Determine the (x, y) coordinate at the center of the cell enclosing the given text.  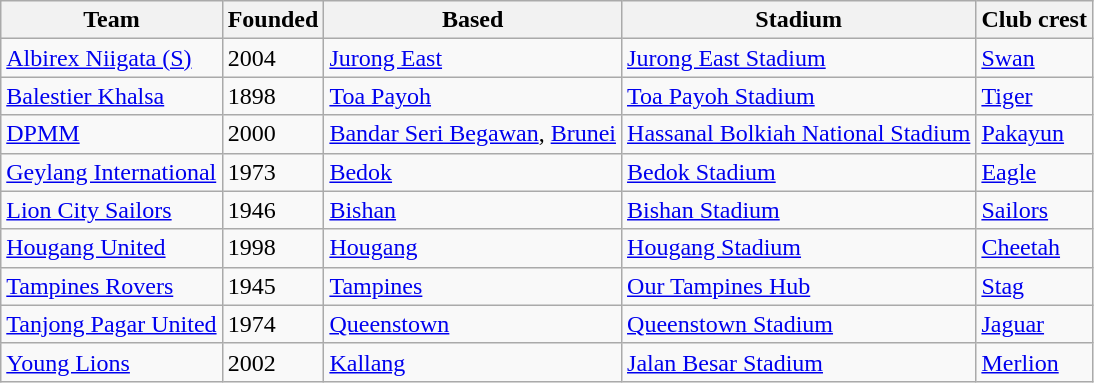
Albirex Niigata (S) (112, 58)
Based (473, 20)
Bedok (473, 172)
1998 (273, 248)
1974 (273, 324)
Toa Payoh Stadium (799, 96)
Hougang (473, 248)
DPMM (112, 134)
Jalan Besar Stadium (799, 362)
Cheetah (1034, 248)
1945 (273, 286)
Geylang International (112, 172)
Queenstown (473, 324)
Tampines Rovers (112, 286)
Our Tampines Hub (799, 286)
1973 (273, 172)
Hassanal Bolkiah National Stadium (799, 134)
Balestier Khalsa (112, 96)
Kallang (473, 362)
Eagle (1034, 172)
Founded (273, 20)
Hougang Stadium (799, 248)
Team (112, 20)
Stag (1034, 286)
2000 (273, 134)
Merlion (1034, 362)
Bishan (473, 210)
Jurong East Stadium (799, 58)
Young Lions (112, 362)
Queenstown Stadium (799, 324)
Hougang United (112, 248)
2002 (273, 362)
Tanjong Pagar United (112, 324)
Sailors (1034, 210)
Club crest (1034, 20)
Bishan Stadium (799, 210)
2004 (273, 58)
Bedok Stadium (799, 172)
1898 (273, 96)
1946 (273, 210)
Stadium (799, 20)
Toa Payoh (473, 96)
Bandar Seri Begawan, Brunei (473, 134)
Jurong East (473, 58)
Jaguar (1034, 324)
Swan (1034, 58)
Tampines (473, 286)
Tiger (1034, 96)
Lion City Sailors (112, 210)
Pakayun (1034, 134)
